Pinpoint the cell where the given text exists, returning its [X, Y] midpoint coordinate. 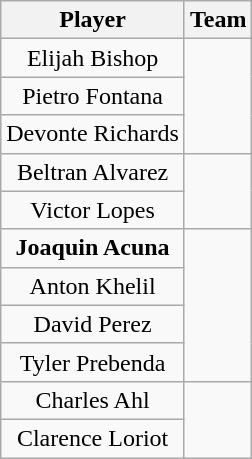
Charles Ahl [93, 400]
David Perez [93, 324]
Player [93, 20]
Victor Lopes [93, 210]
Tyler Prebenda [93, 362]
Team [218, 20]
Devonte Richards [93, 134]
Beltran Alvarez [93, 172]
Anton Khelil [93, 286]
Elijah Bishop [93, 58]
Pietro Fontana [93, 96]
Clarence Loriot [93, 438]
Joaquin Acuna [93, 248]
